For the text-containing cell, return its midpoint in (x, y) coordinate format. 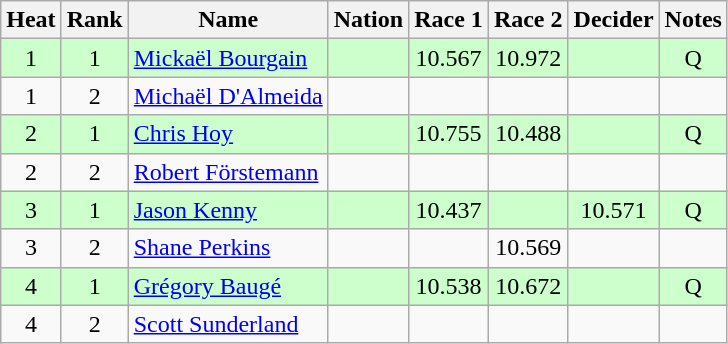
Grégory Baugé (228, 286)
Rank (94, 20)
Name (228, 20)
Jason Kenny (228, 210)
10.437 (449, 210)
Race 2 (528, 20)
Mickaël Bourgain (228, 58)
10.569 (528, 248)
Nation (368, 20)
Heat (31, 20)
10.567 (449, 58)
Michaël D'Almeida (228, 96)
10.755 (449, 134)
Shane Perkins (228, 248)
Race 1 (449, 20)
Chris Hoy (228, 134)
Notes (693, 20)
Decider (614, 20)
10.672 (528, 286)
10.972 (528, 58)
10.571 (614, 210)
10.538 (449, 286)
Scott Sunderland (228, 324)
10.488 (528, 134)
Robert Förstemann (228, 172)
